Return the (x, y) coordinate for the center point of the cell that contains the specified text.  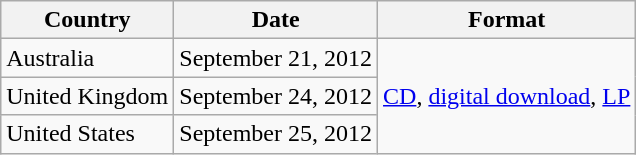
September 21, 2012 (276, 58)
Format (507, 20)
United Kingdom (88, 96)
Country (88, 20)
September 25, 2012 (276, 134)
Australia (88, 58)
United States (88, 134)
CD, digital download, LP (507, 96)
Date (276, 20)
September 24, 2012 (276, 96)
